From the cell containing the given text, extract its center point as (x, y) coordinate. 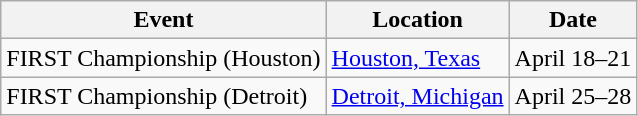
Detroit, Michigan (418, 96)
Location (418, 20)
FIRST Championship (Houston) (164, 58)
Date (573, 20)
FIRST Championship (Detroit) (164, 96)
April 25–28 (573, 96)
Event (164, 20)
April 18–21 (573, 58)
Houston, Texas (418, 58)
